For the text-containing cell, return its midpoint in [X, Y] coordinate format. 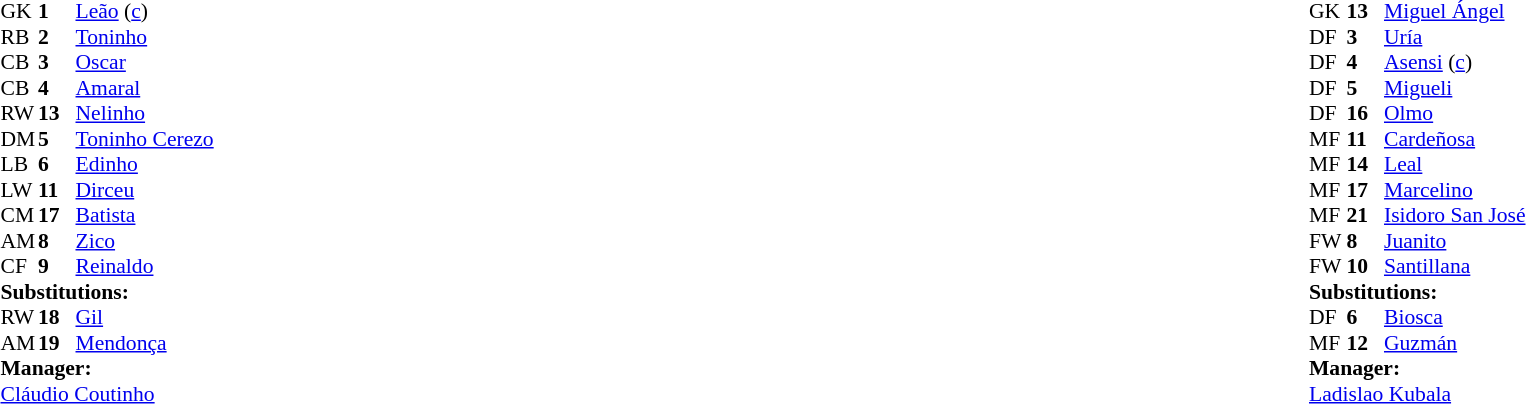
21 [1365, 215]
RB [19, 37]
2 [57, 37]
Toninho [145, 37]
CM [19, 215]
CF [19, 267]
10 [1365, 267]
Oscar [145, 63]
Santillana [1455, 267]
Edinho [145, 165]
19 [57, 343]
Marcelino [1455, 190]
13 [57, 113]
Gil [145, 317]
Isidoro San José [1455, 215]
Nelinho [145, 113]
Leal [1455, 165]
Migueli [1455, 88]
Juanito [1455, 241]
9 [57, 267]
Asensi (c) [1455, 63]
Cardeñosa [1455, 139]
16 [1365, 113]
Olmo [1455, 113]
Amaral [145, 88]
DM [19, 139]
Toninho Cerezo [145, 139]
14 [1365, 165]
12 [1365, 343]
Reinaldo [145, 267]
Guzmán [1455, 343]
18 [57, 317]
LB [19, 165]
Zico [145, 241]
Batista [145, 215]
LW [19, 190]
Biosca [1455, 317]
Uría [1455, 37]
Dirceu [145, 190]
Mendonça [145, 343]
